Search for the cell housing the specified text and yield its [x, y] center coordinate. 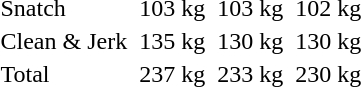
135 kg [172, 41]
130 kg [250, 41]
